Return [x, y] of the center of cell containing provided text 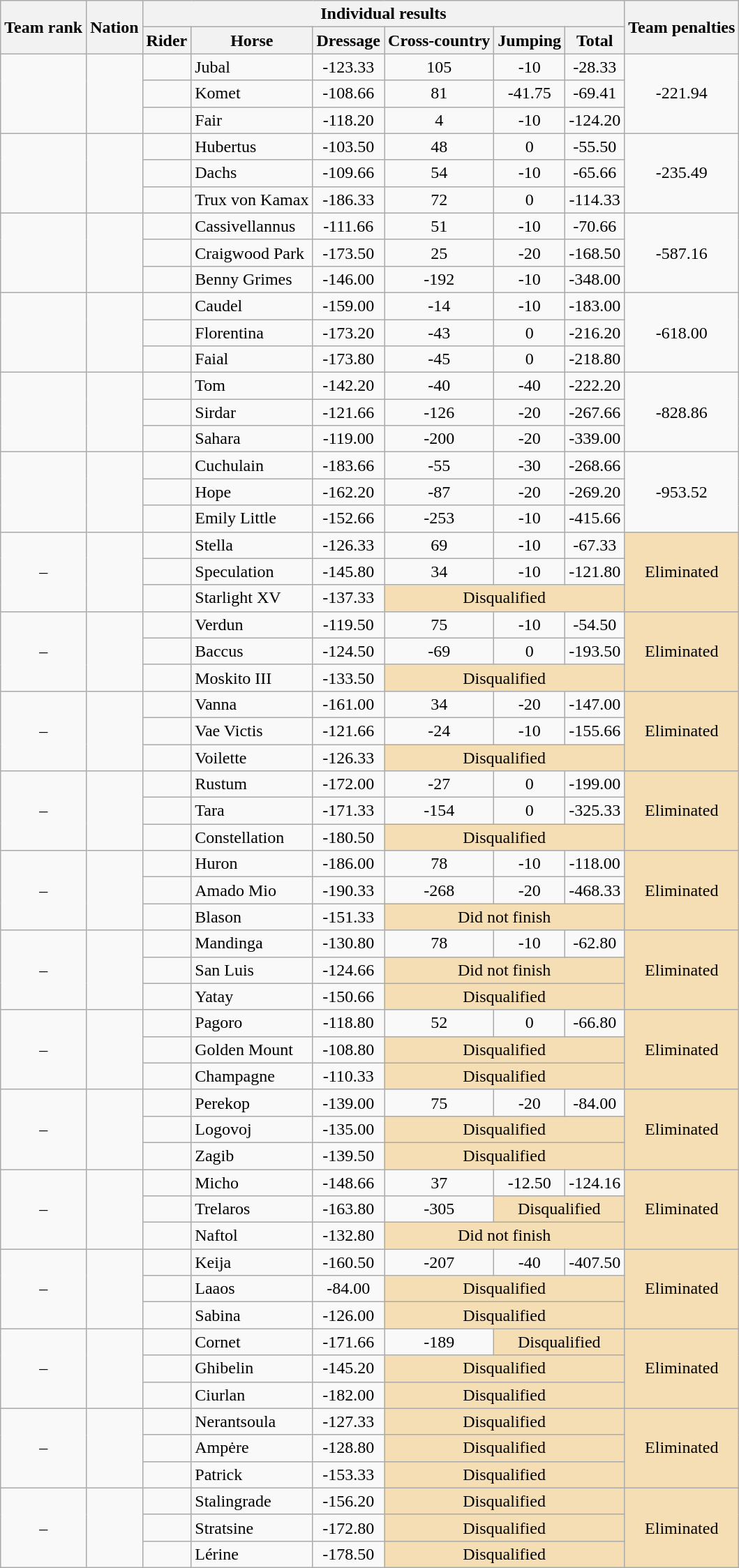
-142.20 [349, 386]
51 [440, 226]
-119.00 [349, 439]
-14 [440, 306]
-253 [440, 518]
-70.66 [595, 226]
Pagoro [252, 1023]
-126 [440, 412]
Total [595, 40]
-183.00 [595, 306]
Voilette [252, 757]
Emily Little [252, 518]
-216.20 [595, 333]
Sabina [252, 1315]
Cassivellannus [252, 226]
-87 [440, 492]
-145.80 [349, 572]
4 [440, 120]
-953.52 [682, 492]
69 [440, 545]
Perekop [252, 1103]
-828.86 [682, 412]
-221.94 [682, 94]
Amado Mio [252, 890]
-173.50 [349, 253]
-137.33 [349, 598]
-124.50 [349, 651]
Fair [252, 120]
-618.00 [682, 332]
Champagne [252, 1076]
Hope [252, 492]
-139.50 [349, 1156]
-118.20 [349, 120]
Nation [114, 27]
Ampėre [252, 1448]
Verdun [252, 625]
-132.80 [349, 1236]
-325.33 [595, 811]
-339.00 [595, 439]
48 [440, 147]
Caudel [252, 306]
-118.80 [349, 1023]
72 [440, 200]
-193.50 [595, 651]
-171.33 [349, 811]
-152.66 [349, 518]
-150.66 [349, 996]
-305 [440, 1209]
-43 [440, 333]
-128.80 [349, 1448]
25 [440, 253]
Rustum [252, 784]
-172.00 [349, 784]
-173.20 [349, 333]
-153.33 [349, 1474]
Sahara [252, 439]
Jubal [252, 67]
Yatay [252, 996]
-67.33 [595, 545]
-171.66 [349, 1342]
Zagib [252, 1156]
Golden Mount [252, 1050]
-45 [440, 359]
Jumping [530, 40]
Craigwood Park [252, 253]
-172.80 [349, 1528]
-151.33 [349, 917]
-186.33 [349, 200]
Faial [252, 359]
-146.00 [349, 279]
-415.66 [595, 518]
Benny Grimes [252, 279]
-139.00 [349, 1103]
-161.00 [349, 704]
-207 [440, 1262]
Stella [252, 545]
-123.33 [349, 67]
-27 [440, 784]
-155.66 [595, 731]
Blason [252, 917]
-199.00 [595, 784]
-168.50 [595, 253]
-110.33 [349, 1076]
Lérine [252, 1554]
81 [440, 94]
Ghibelin [252, 1368]
-182.00 [349, 1395]
37 [440, 1183]
-12.50 [530, 1183]
Baccus [252, 651]
-235.49 [682, 173]
Team penalties [682, 27]
Dachs [252, 173]
-162.20 [349, 492]
Tom [252, 386]
-348.00 [595, 279]
-135.00 [349, 1129]
Starlight XV [252, 598]
Patrick [252, 1474]
-173.80 [349, 359]
Trelaros [252, 1209]
-65.66 [595, 173]
Keija [252, 1262]
-218.80 [595, 359]
-587.16 [682, 253]
-159.00 [349, 306]
Individual results [384, 14]
105 [440, 67]
-41.75 [530, 94]
-160.50 [349, 1262]
Cuchulain [252, 465]
-124.66 [349, 970]
-268.66 [595, 465]
-24 [440, 731]
-148.66 [349, 1183]
-189 [440, 1342]
Hubertus [252, 147]
Cornet [252, 1342]
-269.20 [595, 492]
-183.66 [349, 465]
-190.33 [349, 890]
Moskito III [252, 678]
Logovoj [252, 1129]
-178.50 [349, 1554]
San Luis [252, 970]
-119.50 [349, 625]
-66.80 [595, 1023]
Vanna [252, 704]
-127.33 [349, 1421]
Team rank [43, 27]
Rider [167, 40]
-111.66 [349, 226]
Stalingrade [252, 1501]
Constellation [252, 837]
Stratsine [252, 1528]
-69.41 [595, 94]
54 [440, 173]
-108.80 [349, 1050]
-121.80 [595, 572]
-55.50 [595, 147]
Trux von Kamax [252, 200]
52 [440, 1023]
Sirdar [252, 412]
-118.00 [595, 864]
Florentina [252, 333]
-55 [440, 465]
-28.33 [595, 67]
-468.33 [595, 890]
-124.20 [595, 120]
Ciurlan [252, 1395]
-268 [440, 890]
-30 [530, 465]
-154 [440, 811]
Tara [252, 811]
-145.20 [349, 1368]
Nerantsoula [252, 1421]
Dressage [349, 40]
-69 [440, 651]
-103.50 [349, 147]
-133.50 [349, 678]
-62.80 [595, 943]
-54.50 [595, 625]
Laaos [252, 1289]
-109.66 [349, 173]
-200 [440, 439]
-124.16 [595, 1183]
Komet [252, 94]
-407.50 [595, 1262]
-192 [440, 279]
Naftol [252, 1236]
Mandinga [252, 943]
Micho [252, 1183]
Vae Victis [252, 731]
-180.50 [349, 837]
-108.66 [349, 94]
Horse [252, 40]
-186.00 [349, 864]
Huron [252, 864]
-126.00 [349, 1315]
-222.20 [595, 386]
-156.20 [349, 1501]
-130.80 [349, 943]
-114.33 [595, 200]
-267.66 [595, 412]
-147.00 [595, 704]
Speculation [252, 572]
-163.80 [349, 1209]
Cross-country [440, 40]
